Capture the cell that displays the provided text and extract its [x, y] central coordinate. 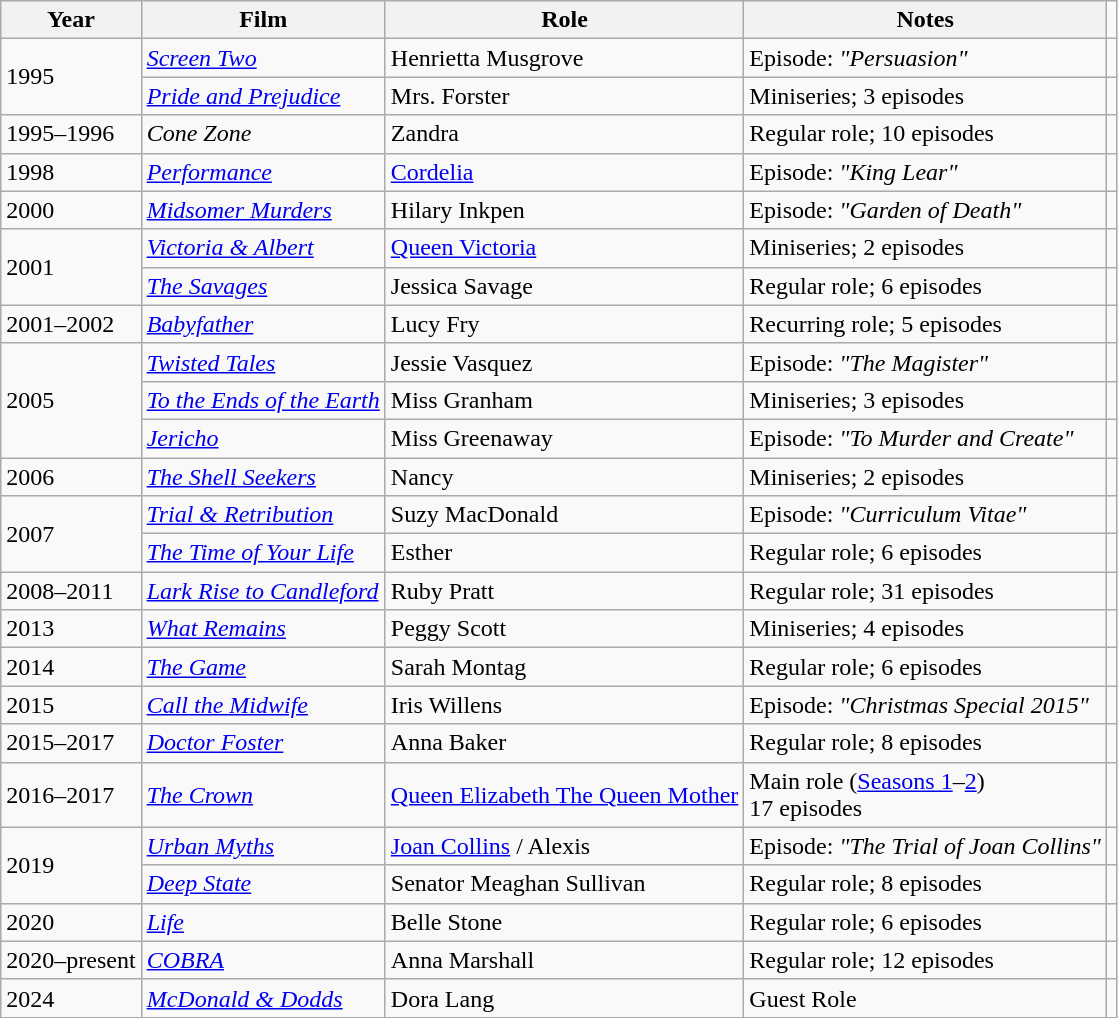
Anna Baker [564, 743]
Ruby Pratt [564, 591]
Main role (Seasons 1–2)17 episodes [926, 794]
Notes [926, 20]
Recurring role; 5 episodes [926, 324]
Lucy Fry [564, 324]
Cone Zone [263, 134]
What Remains [263, 629]
Episode: "To Murder and Create" [926, 438]
2015–2017 [71, 743]
2001–2002 [71, 324]
2019 [71, 865]
Guest Role [926, 998]
Urban Myths [263, 846]
Midsomer Murders [263, 210]
Lark Rise to Candleford [263, 591]
1995–1996 [71, 134]
2024 [71, 998]
Episode: "Christmas Special 2015" [926, 705]
The Time of Your Life [263, 553]
Hilary Inkpen [564, 210]
Episode: "Curriculum Vitae" [926, 515]
Year [71, 20]
2020 [71, 922]
Anna Marshall [564, 960]
Babyfather [263, 324]
Nancy [564, 477]
Role [564, 20]
Twisted Tales [263, 362]
Dora Lang [564, 998]
McDonald & Dodds [263, 998]
Call the Midwife [263, 705]
2020–present [71, 960]
2016–2017 [71, 794]
Jessie Vasquez [564, 362]
Peggy Scott [564, 629]
Victoria & Albert [263, 248]
Joan Collins / Alexis [564, 846]
Performance [263, 172]
Pride and Prejudice [263, 96]
Doctor Foster [263, 743]
Screen Two [263, 58]
Jericho [263, 438]
Regular role; 10 episodes [926, 134]
Esther [564, 553]
Episode: "The Magister" [926, 362]
Life [263, 922]
Queen Victoria [564, 248]
Miss Granham [564, 400]
Miniseries; 4 episodes [926, 629]
The Shell Seekers [263, 477]
2006 [71, 477]
1995 [71, 77]
Iris Willens [564, 705]
Episode: "Garden of Death" [926, 210]
2014 [71, 667]
2005 [71, 400]
2001 [71, 267]
Jessica Savage [564, 286]
Suzy MacDonald [564, 515]
Regular role; 31 episodes [926, 591]
2008–2011 [71, 591]
To the Ends of the Earth [263, 400]
Queen Elizabeth The Queen Mother [564, 794]
2007 [71, 534]
1998 [71, 172]
2000 [71, 210]
Episode: "King Lear" [926, 172]
Regular role; 12 episodes [926, 960]
Mrs. Forster [564, 96]
2015 [71, 705]
Henrietta Musgrove [564, 58]
The Savages [263, 286]
Cordelia [564, 172]
Deep State [263, 884]
The Game [263, 667]
2013 [71, 629]
Sarah Montag [564, 667]
Zandra [564, 134]
Belle Stone [564, 922]
The Crown [263, 794]
Episode: "The Trial of Joan Collins" [926, 846]
Trial & Retribution [263, 515]
Senator Meaghan Sullivan [564, 884]
COBRA [263, 960]
Episode: "Persuasion" [926, 58]
Miss Greenaway [564, 438]
Film [263, 20]
